From the cell containing the given text, extract its center point as [X, Y] coordinate. 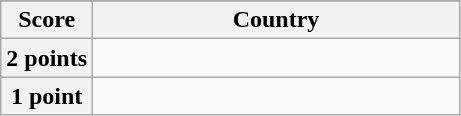
Country [276, 20]
Score [47, 20]
1 point [47, 96]
2 points [47, 58]
